Determine the (X, Y) coordinate at the center of the cell enclosing the given text.  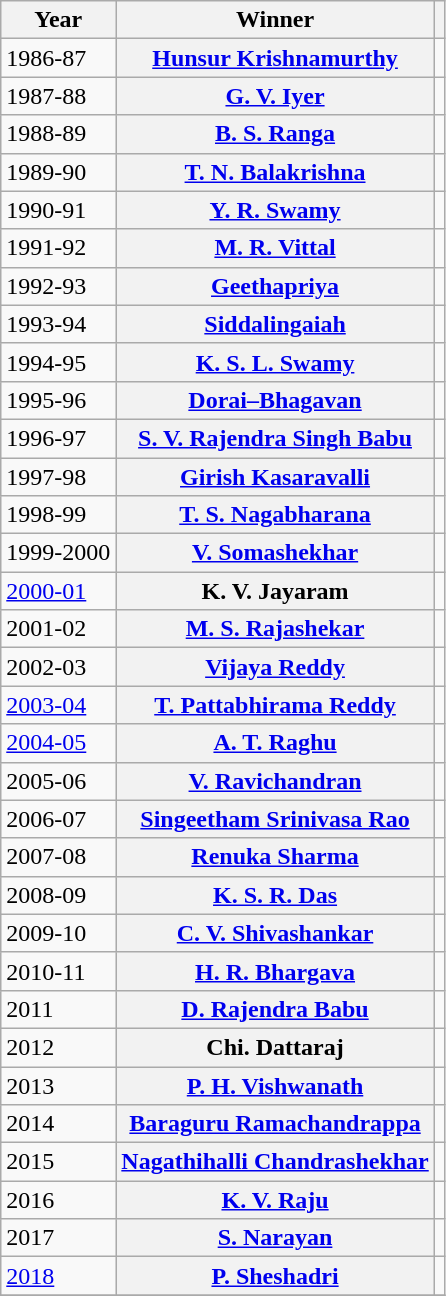
D. Rajendra Babu (275, 1009)
V. Ravichandran (275, 781)
2015 (58, 1162)
2004-05 (58, 743)
1989-90 (58, 172)
M. R. Vittal (275, 248)
1993-94 (58, 324)
2013 (58, 1085)
B. S. Ranga (275, 134)
Y. R. Swamy (275, 210)
Hunsur Krishnamurthy (275, 58)
M. S. Rajashekar (275, 629)
Baraguru Ramachandrappa (275, 1124)
Vijaya Reddy (275, 667)
Year (58, 20)
2016 (58, 1200)
T. N. Balakrishna (275, 172)
1987-88 (58, 96)
Winner (275, 20)
2003-04 (58, 705)
H. R. Bhargava (275, 971)
P. Sheshadri (275, 1276)
K. V. Jayaram (275, 591)
2009-10 (58, 933)
Dorai–Bhagavan (275, 400)
2001-02 (58, 629)
Siddalingaiah (275, 324)
1986-87 (58, 58)
Renuka Sharma (275, 857)
2012 (58, 1047)
1999-2000 (58, 553)
1988-89 (58, 134)
C. V. Shivashankar (275, 933)
A. T. Raghu (275, 743)
Nagathihalli Chandrashekhar (275, 1162)
G. V. Iyer (275, 96)
1997-98 (58, 477)
2008-09 (58, 895)
2007-08 (58, 857)
S. V. Rajendra Singh Babu (275, 438)
1992-93 (58, 286)
2011 (58, 1009)
1994-95 (58, 362)
1990-91 (58, 210)
Geethapriya (275, 286)
2006-07 (58, 819)
S. Narayan (275, 1238)
K. S. L. Swamy (275, 362)
Girish Kasaravalli (275, 477)
2018 (58, 1276)
1998-99 (58, 515)
P. H. Vishwanath (275, 1085)
V. Somashekhar (275, 553)
2014 (58, 1124)
K. V. Raju (275, 1200)
2002-03 (58, 667)
Singeetham Srinivasa Rao (275, 819)
2000-01 (58, 591)
K. S. R. Das (275, 895)
Chi. Dattaraj (275, 1047)
1996-97 (58, 438)
2010-11 (58, 971)
1995-96 (58, 400)
1991-92 (58, 248)
2017 (58, 1238)
T. S. Nagabharana (275, 515)
T. Pattabhirama Reddy (275, 705)
2005-06 (58, 781)
